Find where the given text appears and provide that cell's center as (x, y) coordinate. 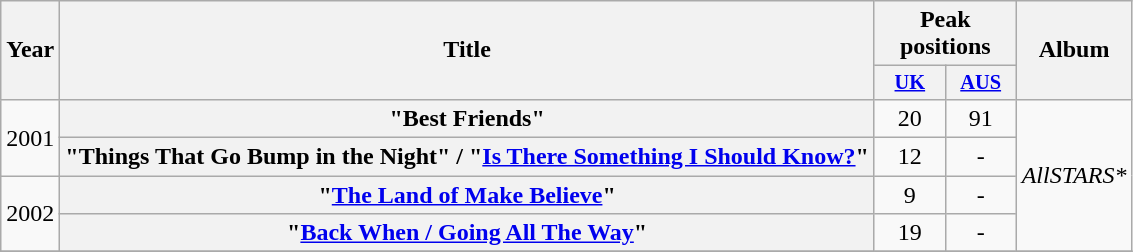
Title (468, 50)
91 (980, 118)
2001 (30, 137)
19 (910, 233)
20 (910, 118)
"The Land of Make Believe" (468, 195)
UK (910, 83)
9 (910, 195)
AUS (980, 83)
AllSTARS* (1074, 175)
Peakpositions (945, 34)
Year (30, 50)
"Best Friends" (468, 118)
12 (910, 157)
"Things That Go Bump in the Night" / "Is There Something I Should Know?" (468, 157)
"Back When / Going All The Way" (468, 233)
Album (1074, 50)
2002 (30, 214)
